For the text-containing cell, return its midpoint in (x, y) coordinate format. 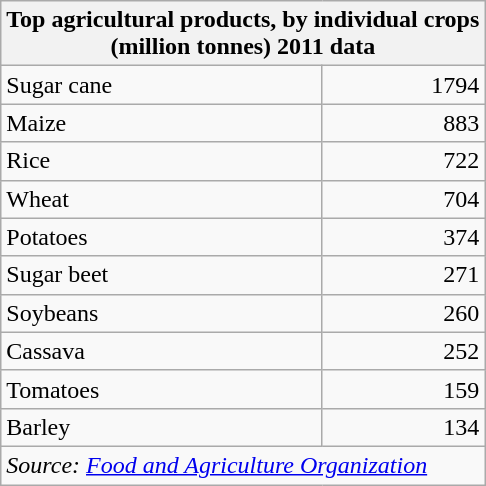
Sugar beet (162, 275)
260 (403, 313)
1794 (403, 85)
134 (403, 427)
Potatoes (162, 237)
Source: Food and Agriculture Organization (243, 465)
252 (403, 351)
Wheat (162, 199)
Soybeans (162, 313)
Sugar cane (162, 85)
Barley (162, 427)
Rice (162, 161)
883 (403, 123)
271 (403, 275)
Top agricultural products, by individual crops (million tonnes) 2011 data (243, 34)
159 (403, 389)
722 (403, 161)
704 (403, 199)
Cassava (162, 351)
Maize (162, 123)
Tomatoes (162, 389)
374 (403, 237)
